Identify which cell holds the provided text, then report its (x, y) central coordinate. 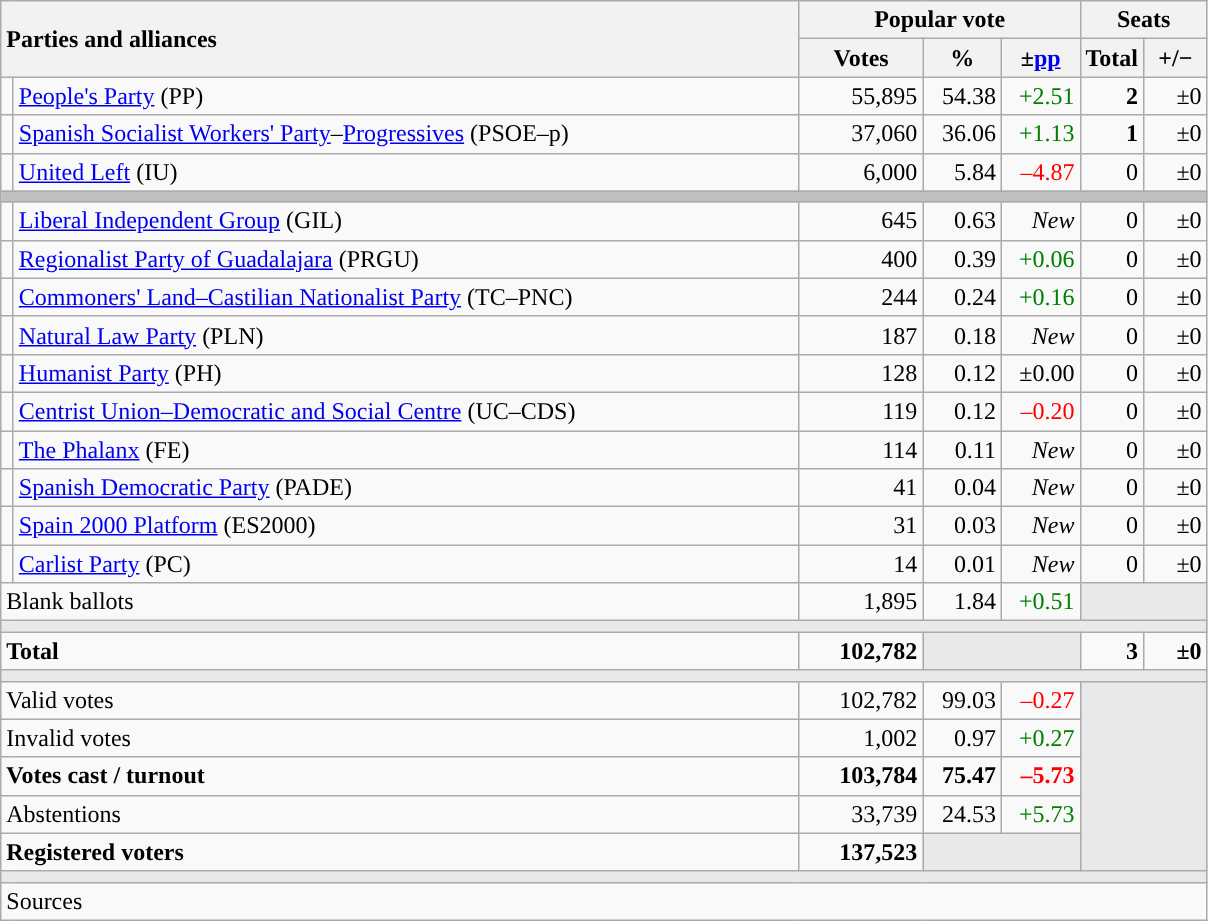
Regionalist Party of Guadalajara (PRGU) (406, 259)
Spanish Democratic Party (PADE) (406, 488)
55,895 (861, 96)
2 (1112, 96)
244 (861, 297)
–4.87 (1040, 172)
Popular vote (940, 20)
0.63 (962, 221)
128 (861, 373)
–0.27 (1040, 700)
+5.73 (1040, 814)
41 (861, 488)
Sources (604, 901)
114 (861, 449)
+2.51 (1040, 96)
0.01 (962, 564)
645 (861, 221)
103,784 (861, 776)
1,895 (861, 602)
37,060 (861, 134)
Registered voters (400, 852)
24.53 (962, 814)
+1.13 (1040, 134)
33,739 (861, 814)
Carlist Party (PC) (406, 564)
Spanish Socialist Workers' Party–Progressives (PSOE–p) (406, 134)
Centrist Union–Democratic and Social Centre (UC–CDS) (406, 411)
54.38 (962, 96)
±pp (1040, 58)
0.03 (962, 526)
Valid votes (400, 700)
+0.06 (1040, 259)
Liberal Independent Group (GIL) (406, 221)
People's Party (PP) (406, 96)
0.97 (962, 738)
31 (861, 526)
Natural Law Party (PLN) (406, 335)
% (962, 58)
Blank ballots (400, 602)
Votes cast / turnout (400, 776)
Abstentions (400, 814)
1,002 (861, 738)
14 (861, 564)
United Left (IU) (406, 172)
+0.16 (1040, 297)
1 (1112, 134)
±0.00 (1040, 373)
6,000 (861, 172)
Commoners' Land–Castilian Nationalist Party (TC–PNC) (406, 297)
0.39 (962, 259)
119 (861, 411)
0.11 (962, 449)
Seats (1144, 20)
99.03 (962, 700)
Humanist Party (PH) (406, 373)
400 (861, 259)
1.84 (962, 602)
–5.73 (1040, 776)
Parties and alliances (400, 39)
3 (1112, 651)
36.06 (962, 134)
–0.20 (1040, 411)
187 (861, 335)
5.84 (962, 172)
Spain 2000 Platform (ES2000) (406, 526)
Votes (861, 58)
75.47 (962, 776)
0.24 (962, 297)
+/− (1176, 58)
The Phalanx (FE) (406, 449)
137,523 (861, 852)
+0.51 (1040, 602)
Invalid votes (400, 738)
0.04 (962, 488)
+0.27 (1040, 738)
0.18 (962, 335)
